Detect which cell encompasses the target text, then output its (X, Y) center coordinate. 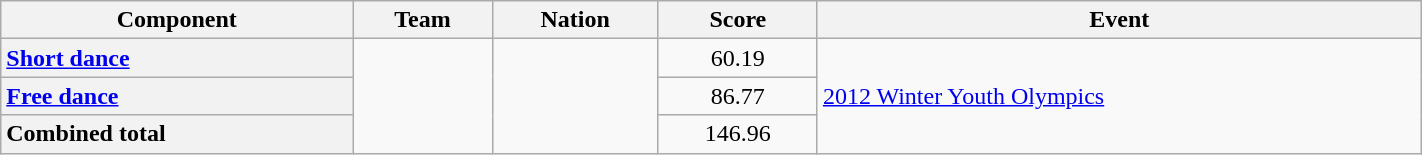
Score (738, 20)
Combined total (177, 134)
60.19 (738, 58)
Event (1119, 20)
Component (177, 20)
146.96 (738, 134)
Free dance (177, 96)
Team (422, 20)
Nation (575, 20)
2012 Winter Youth Olympics (1119, 96)
86.77 (738, 96)
Short dance (177, 58)
